Extract the (x, y) coordinate from the center of the cell holding the provided text.  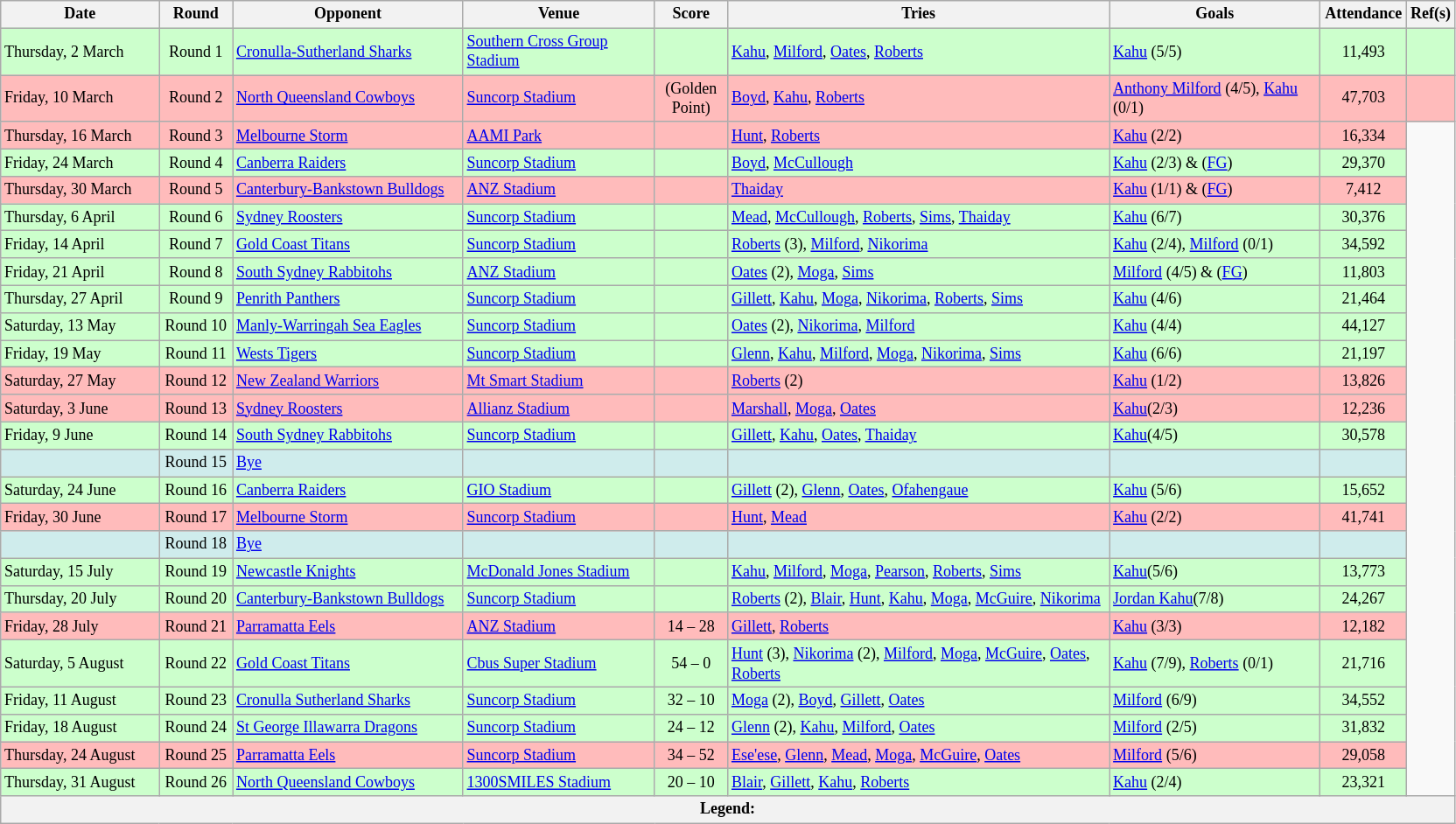
30,578 (1363, 436)
24 – 12 (691, 728)
47,703 (1363, 99)
Kahu, Milford, Moga, Pearson, Roberts, Sims (919, 572)
Saturday, 13 May (80, 325)
Legend: (728, 810)
Round 24 (196, 728)
Attendance (1363, 14)
23,321 (1363, 782)
11,803 (1363, 271)
Round (196, 14)
Milford (4/5) & (FG) (1214, 271)
Kahu (3/3) (1214, 626)
Round 15 (196, 462)
(Golden Point) (691, 99)
Round 13 (196, 408)
21,197 (1363, 353)
Kahu (1/2) (1214, 381)
Allianz Stadium (558, 408)
Kahu (6/7) (1214, 217)
Kahu (4/4) (1214, 325)
Round 9 (196, 299)
Anthony Milford (4/5), Kahu (0/1) (1214, 99)
Kahu (4/6) (1214, 299)
Round 12 (196, 381)
Roberts (2), Blair, Hunt, Kahu, Moga, McGuire, Nikorima (919, 598)
Round 5 (196, 191)
Round 7 (196, 245)
Hunt, Roberts (919, 135)
21,716 (1363, 664)
Friday, 24 March (80, 163)
Blair, Gillett, Kahu, Roberts (919, 782)
Gillett (2), Glenn, Oates, Ofahengaue (919, 490)
Venue (558, 14)
AAMI Park (558, 135)
Gillett, Roberts (919, 626)
Round 26 (196, 782)
Thursday, 16 March (80, 135)
Saturday, 15 July (80, 572)
20 – 10 (691, 782)
Round 19 (196, 572)
Round 16 (196, 490)
Round 23 (196, 700)
Round 14 (196, 436)
Milford (2/5) (1214, 728)
Kahu (5/5) (1214, 52)
Boyd, McCullough (919, 163)
Kahu (5/6) (1214, 490)
Round 4 (196, 163)
Friday, 19 May (80, 353)
Mead, McCullough, Roberts, Sims, Thaiday (919, 217)
GIO Stadium (558, 490)
Milford (6/9) (1214, 700)
Thursday, 24 August (80, 756)
Manly-Warringah Sea Eagles (348, 325)
Saturday, 27 May (80, 381)
Boyd, Kahu, Roberts (919, 99)
Friday, 28 July (80, 626)
Round 20 (196, 598)
Kahu (2/4) (1214, 782)
Milford (5/6) (1214, 756)
Jordan Kahu(7/8) (1214, 598)
Friday, 14 April (80, 245)
31,832 (1363, 728)
Cronulla Sutherland Sharks (348, 700)
Thursday, 31 August (80, 782)
Cronulla-Sutherland Sharks (348, 52)
Wests Tigers (348, 353)
Round 6 (196, 217)
Thursday, 2 March (80, 52)
Round 21 (196, 626)
44,127 (1363, 325)
Hunt (3), Nikorima (2), Milford, Moga, McGuire, Oates, Roberts (919, 664)
Friday, 30 June (80, 518)
Kahu (2/4), Milford (0/1) (1214, 245)
Gillett, Kahu, Moga, Nikorima, Roberts, Sims (919, 299)
Kahu, Milford, Oates, Roberts (919, 52)
Southern Cross Group Stadium (558, 52)
Friday, 9 June (80, 436)
Marshall, Moga, Oates (919, 408)
Cbus Super Stadium (558, 664)
Round 17 (196, 518)
29,370 (1363, 163)
Saturday, 24 June (80, 490)
Kahu (2/3) & (FG) (1214, 163)
1300SMILES Stadium (558, 782)
Kahu(4/5) (1214, 436)
Date (80, 14)
Kahu(2/3) (1214, 408)
Mt Smart Stadium (558, 381)
21,464 (1363, 299)
Kahu (6/6) (1214, 353)
Kahu(5/6) (1214, 572)
Round 25 (196, 756)
54 – 0 (691, 664)
Ese'ese, Glenn, Mead, Moga, McGuire, Oates (919, 756)
15,652 (1363, 490)
New Zealand Warriors (348, 381)
Penrith Panthers (348, 299)
Thaiday (919, 191)
34,592 (1363, 245)
Glenn, Kahu, Milford, Moga, Nikorima, Sims (919, 353)
16,334 (1363, 135)
32 – 10 (691, 700)
12,182 (1363, 626)
29,058 (1363, 756)
Gillett, Kahu, Oates, Thaiday (919, 436)
13,773 (1363, 572)
Round 3 (196, 135)
Friday, 18 August (80, 728)
Thursday, 20 July (80, 598)
34,552 (1363, 700)
12,236 (1363, 408)
Score (691, 14)
Newcastle Knights (348, 572)
Thursday, 27 April (80, 299)
Friday, 11 August (80, 700)
Moga (2), Boyd, Gillett, Oates (919, 700)
Friday, 10 March (80, 99)
Round 1 (196, 52)
Friday, 21 April (80, 271)
Kahu (7/9), Roberts (0/1) (1214, 664)
Kahu (1/1) & (FG) (1214, 191)
Round 10 (196, 325)
24,267 (1363, 598)
Opponent (348, 14)
McDonald Jones Stadium (558, 572)
Thursday, 6 April (80, 217)
Saturday, 5 August (80, 664)
Roberts (3), Milford, Nikorima (919, 245)
Oates (2), Nikorima, Milford (919, 325)
41,741 (1363, 518)
Roberts (2) (919, 381)
St George Illawarra Dragons (348, 728)
34 – 52 (691, 756)
Oates (2), Moga, Sims (919, 271)
Hunt, Mead (919, 518)
13,826 (1363, 381)
Goals (1214, 14)
30,376 (1363, 217)
Saturday, 3 June (80, 408)
11,493 (1363, 52)
Round 22 (196, 664)
Glenn (2), Kahu, Milford, Oates (919, 728)
Tries (919, 14)
Thursday, 30 March (80, 191)
Round 2 (196, 99)
Round 11 (196, 353)
14 – 28 (691, 626)
Ref(s) (1431, 14)
7,412 (1363, 191)
Round 18 (196, 544)
Round 8 (196, 271)
